Search for the cell housing the specified text and yield its [X, Y] center coordinate. 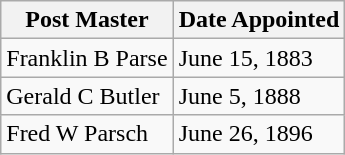
June 26, 1896 [259, 134]
Date Appointed [259, 20]
June 5, 1888 [259, 96]
June 15, 1883 [259, 58]
Post Master [87, 20]
Fred W Parsch [87, 134]
Gerald C Butler [87, 96]
Franklin B Parse [87, 58]
